Detect which cell encompasses the target text, then output its (X, Y) center coordinate. 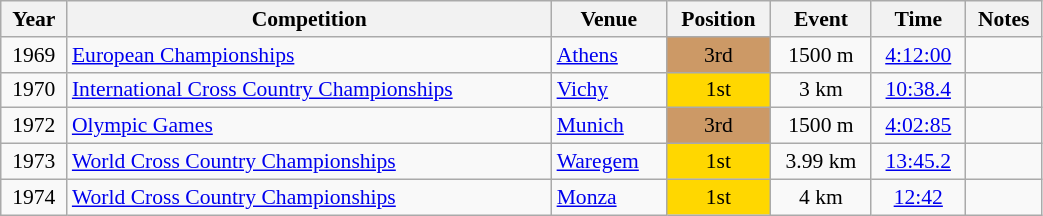
Munich (609, 126)
International Cross Country Championships (310, 90)
Monza (609, 197)
Venue (609, 19)
10:38.4 (918, 90)
12:42 (918, 197)
Event (821, 19)
4:02:85 (918, 126)
1973 (34, 162)
European Championships (310, 55)
3 km (821, 90)
Vichy (609, 90)
4:12:00 (918, 55)
Notes (1004, 19)
Year (34, 19)
Position (718, 19)
Athens (609, 55)
1970 (34, 90)
Competition (310, 19)
Time (918, 19)
4 km (821, 197)
1972 (34, 126)
1969 (34, 55)
1974 (34, 197)
Waregem (609, 162)
Olympic Games (310, 126)
13:45.2 (918, 162)
3.99 km (821, 162)
